Capture the cell that displays the provided text and extract its [X, Y] central coordinate. 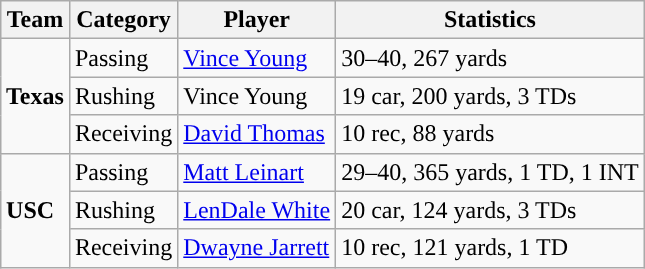
Team [36, 20]
Statistics [490, 20]
10 rec, 121 yards, 1 TD [490, 248]
10 rec, 88 yards [490, 134]
19 car, 200 yards, 3 TDs [490, 96]
Dwayne Jarrett [257, 248]
USC [36, 210]
LenDale White [257, 210]
Category [123, 20]
20 car, 124 yards, 3 TDs [490, 210]
Texas [36, 96]
Matt Leinart [257, 172]
David Thomas [257, 134]
Player [257, 20]
30–40, 267 yards [490, 58]
29–40, 365 yards, 1 TD, 1 INT [490, 172]
